Search for the cell housing the specified text and yield its [X, Y] center coordinate. 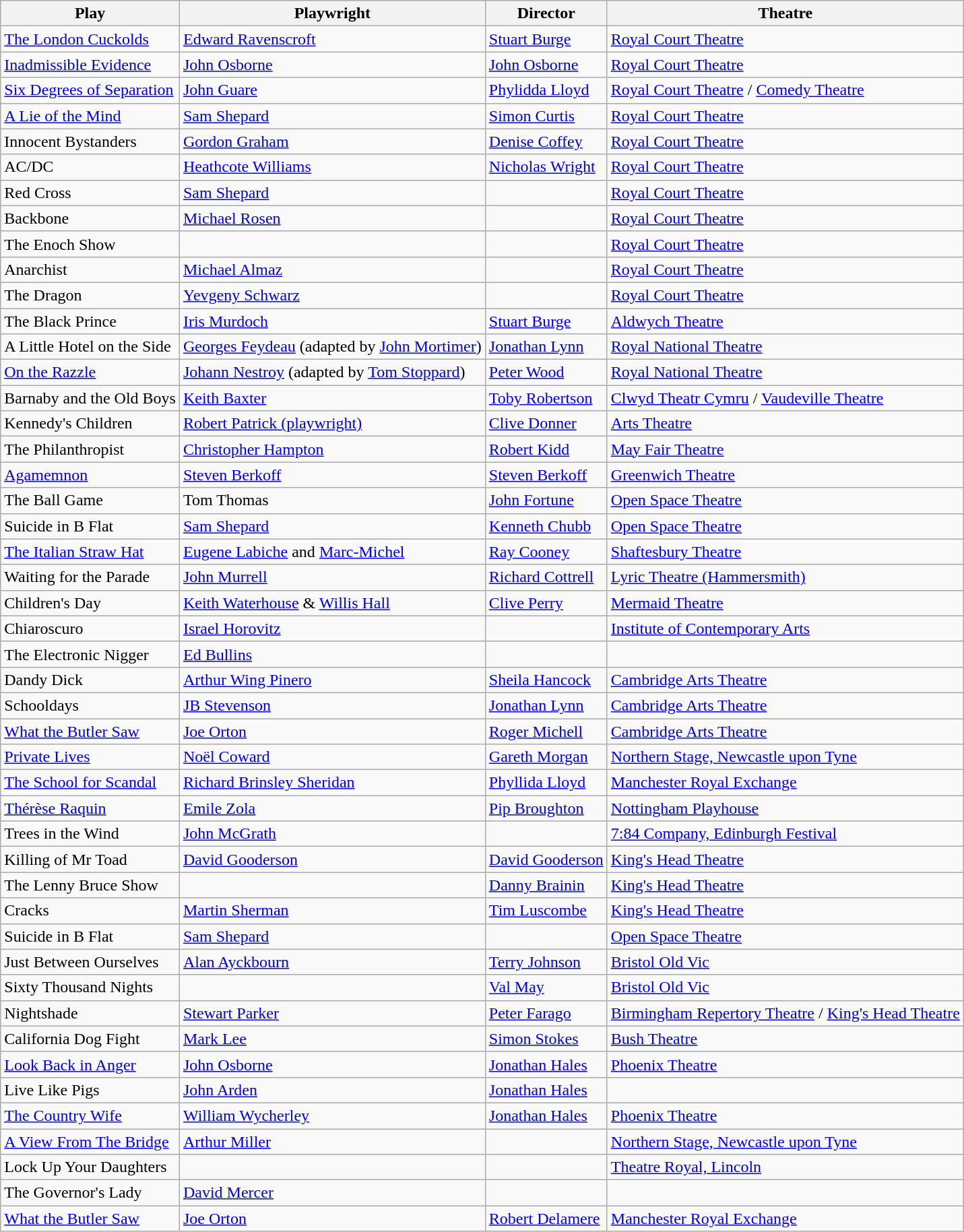
The Ball Game [90, 500]
Look Back in Anger [90, 1064]
Simon Stokes [546, 1039]
The Governor's Lady [90, 1193]
Robert Kidd [546, 449]
Stewart Parker [332, 1013]
Clwyd Theatr Cymru / Vaudeville Theatre [785, 398]
A Little Hotel on the Side [90, 347]
Toby Robertson [546, 398]
Danny Brainin [546, 885]
Phyllida Lloyd [546, 783]
Just Between Ourselves [90, 962]
California Dog Fight [90, 1039]
Alan Ayckbourn [332, 962]
Tim Luscombe [546, 911]
Birmingham Repertory Theatre / King's Head Theatre [785, 1013]
Bush Theatre [785, 1039]
Michael Rosen [332, 218]
Eugene Labiche and Marc-Michel [332, 552]
Agamemnon [90, 475]
Lock Up Your Daughters [90, 1167]
Anarchist [90, 269]
Arthur Miller [332, 1142]
Playwright [332, 13]
The School for Scandal [90, 783]
Edward Ravenscroft [332, 39]
Noël Coward [332, 757]
Michael Almaz [332, 269]
Simon Curtis [546, 116]
On the Razzle [90, 372]
Johann Nestroy (adapted by Tom Stoppard) [332, 372]
Arthur Wing Pinero [332, 680]
Israel Horovitz [332, 628]
AC/DC [90, 167]
The Black Prince [90, 321]
Peter Farago [546, 1013]
The Electronic Nigger [90, 654]
JB Stevenson [332, 705]
Emile Zola [332, 808]
Play [90, 13]
The London Cuckolds [90, 39]
Richard Brinsley Sheridan [332, 783]
Ray Cooney [546, 552]
The Country Wife [90, 1115]
Director [546, 13]
Backbone [90, 218]
Keith Baxter [332, 398]
Six Degrees of Separation [90, 90]
Tom Thomas [332, 500]
Sheila Hancock [546, 680]
Theatre [785, 13]
Pip Broughton [546, 808]
The Philanthropist [90, 449]
Kenneth Chubb [546, 526]
Ed Bullins [332, 654]
Phylidda Lloyd [546, 90]
Waiting for the Parade [90, 577]
Clive Donner [546, 424]
Richard Cottrell [546, 577]
The Dragon [90, 295]
Clive Perry [546, 603]
Kennedy's Children [90, 424]
Lyric Theatre (Hammersmith) [785, 577]
John McGrath [332, 834]
Thérèse Raquin [90, 808]
John Arden [332, 1090]
May Fair Theatre [785, 449]
Arts Theatre [785, 424]
Terry Johnson [546, 962]
Barnaby and the Old Boys [90, 398]
Royal Court Theatre / Comedy Theatre [785, 90]
Mermaid Theatre [785, 603]
Theatre Royal, Lincoln [785, 1167]
Private Lives [90, 757]
Cracks [90, 911]
Killing of Mr Toad [90, 860]
Dandy Dick [90, 680]
Inadmissible Evidence [90, 65]
Nicholas Wright [546, 167]
John Fortune [546, 500]
Peter Wood [546, 372]
Denise Coffey [546, 141]
Trees in the Wind [90, 834]
Children's Day [90, 603]
Gordon Graham [332, 141]
Iris Murdoch [332, 321]
William Wycherley [332, 1115]
Sixty Thousand Nights [90, 987]
Live Like Pigs [90, 1090]
Roger Michell [546, 731]
A View From The Bridge [90, 1142]
Keith Waterhouse & Willis Hall [332, 603]
David Mercer [332, 1193]
Mark Lee [332, 1039]
Robert Delamere [546, 1219]
A Lie of the Mind [90, 116]
Christopher Hampton [332, 449]
Yevgeny Schwarz [332, 295]
Chiaroscuro [90, 628]
Shaftesbury Theatre [785, 552]
The Italian Straw Hat [90, 552]
Nottingham Playhouse [785, 808]
Georges Feydeau (adapted by John Mortimer) [332, 347]
Val May [546, 987]
Greenwich Theatre [785, 475]
Gareth Morgan [546, 757]
John Guare [332, 90]
Martin Sherman [332, 911]
Robert Patrick (playwright) [332, 424]
Institute of Contemporary Arts [785, 628]
John Murrell [332, 577]
Red Cross [90, 193]
7:84 Company, Edinburgh Festival [785, 834]
Nightshade [90, 1013]
The Enoch Show [90, 244]
Heathcote Williams [332, 167]
The Lenny Bruce Show [90, 885]
Aldwych Theatre [785, 321]
Schooldays [90, 705]
Innocent Bystanders [90, 141]
